For the text-containing cell, return its midpoint in [X, Y] coordinate format. 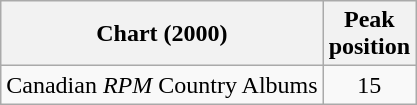
Peakposition [369, 34]
Canadian RPM Country Albums [162, 85]
Chart (2000) [162, 34]
15 [369, 85]
